Output the (x, y) coordinate of the center of the cell containing the given text.  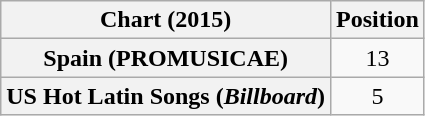
Chart (2015) (166, 20)
Spain (PROMUSICAE) (166, 58)
US Hot Latin Songs (Billboard) (166, 96)
13 (378, 58)
Position (378, 20)
5 (378, 96)
